From the cell containing the given text, extract its center point as (x, y) coordinate. 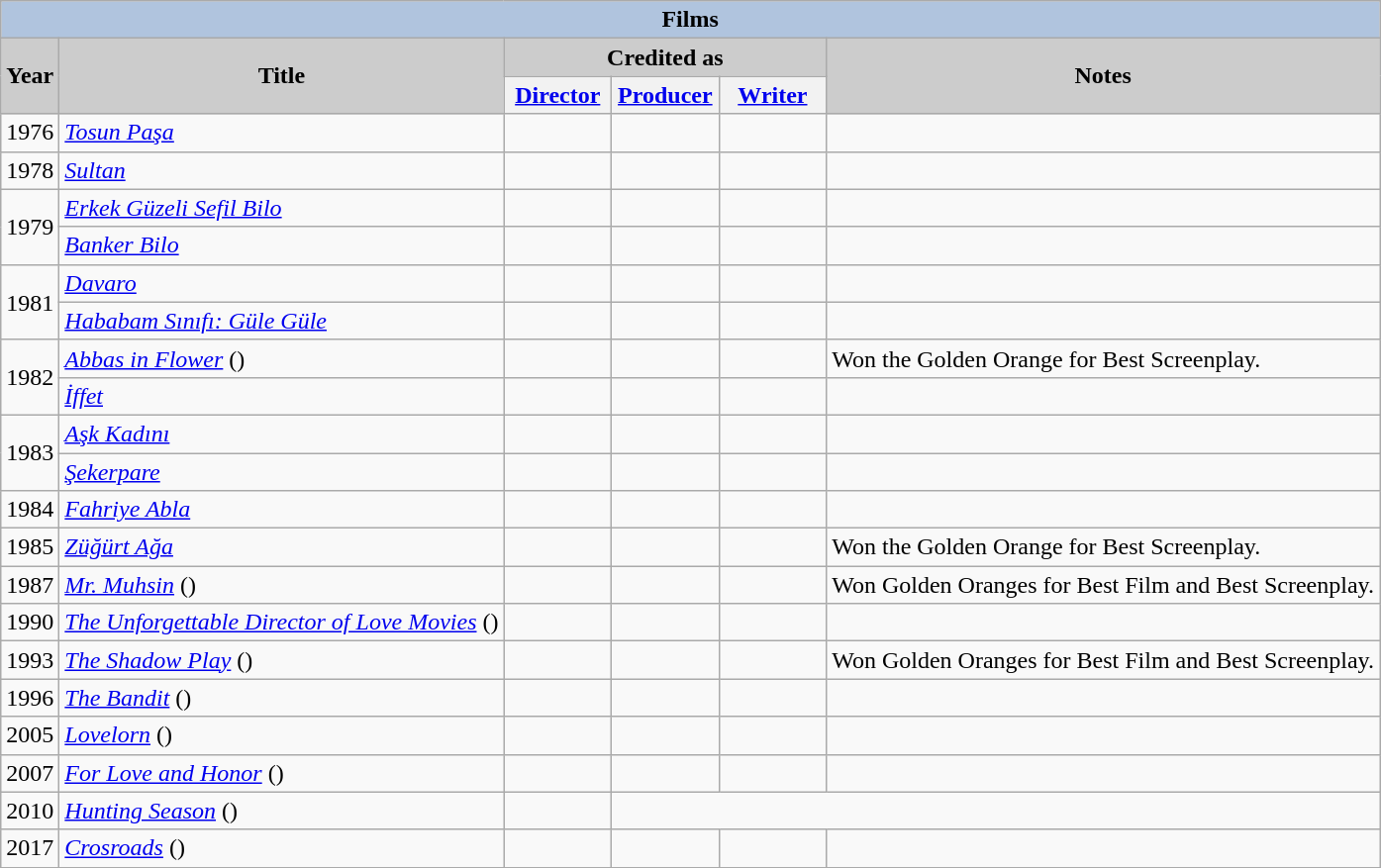
Tosun Paşa (281, 133)
Erkek Güzeli Sefil Bilo (281, 208)
Züğürt Ağa (281, 547)
Producer (665, 95)
Notes (1103, 76)
Abbas in Flower () (281, 358)
1990 (30, 623)
Mr. Muhsin () (281, 585)
1993 (30, 660)
Crosroads () (281, 848)
Sultan (281, 170)
Hunting Season () (281, 811)
1984 (30, 510)
Title (281, 76)
1983 (30, 452)
1987 (30, 585)
1976 (30, 133)
Hababam Sınıfı: Güle Güle (281, 321)
Banker Bilo (281, 245)
1979 (30, 227)
Director (558, 95)
The Bandit () (281, 698)
2010 (30, 811)
The Shadow Play () (281, 660)
Writer (772, 95)
1982 (30, 377)
Lovelorn () (281, 735)
1996 (30, 698)
1978 (30, 170)
Aşk Kadını (281, 434)
For Love and Honor () (281, 773)
Films (691, 20)
2017 (30, 848)
Fahriye Abla (281, 510)
2007 (30, 773)
1981 (30, 302)
2005 (30, 735)
Davaro (281, 283)
İffet (281, 396)
Credited as (665, 57)
1985 (30, 547)
Şekerpare (281, 472)
Year (30, 76)
The Unforgettable Director of Love Movies () (281, 623)
